Capture the cell that displays the provided text and extract its [X, Y] central coordinate. 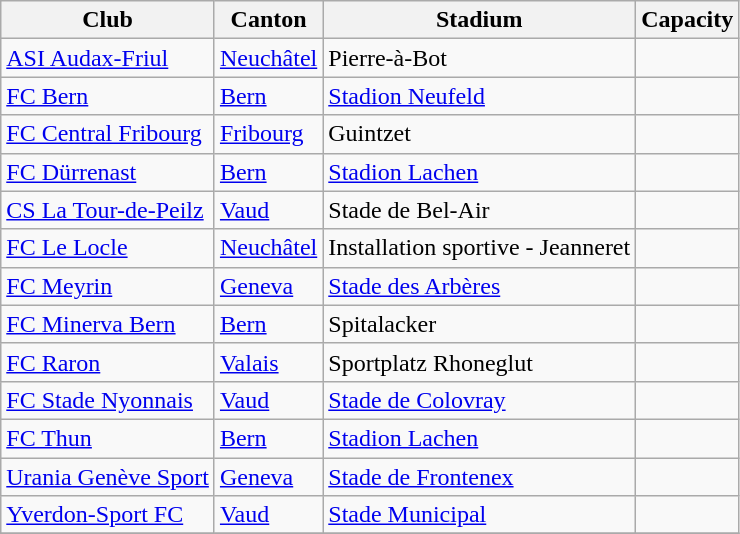
Sportplatz Rhoneglut [480, 362]
Stade de Frontenex [480, 477]
FC Thun [108, 438]
Stade Municipal [480, 515]
Stadium [480, 20]
FC Minerva Bern [108, 324]
Fribourg [268, 134]
Club [108, 20]
FC Stade Nyonnais [108, 400]
ASI Audax-Friul [108, 58]
Canton [268, 20]
Valais [268, 362]
Capacity [688, 20]
Guintzet [480, 134]
Installation sportive - Jeanneret [480, 248]
Pierre-à-Bot [480, 58]
Urania Genève Sport [108, 477]
Stadion Neufeld [480, 96]
FC Meyrin [108, 286]
FC Le Locle [108, 248]
FC Central Fribourg [108, 134]
FC Raron [108, 362]
Stade de Bel-Air [480, 210]
Stade des Arbères [480, 286]
Yverdon-Sport FC [108, 515]
FC Dürrenast [108, 172]
Spitalacker [480, 324]
FC Bern [108, 96]
CS La Tour-de-Peilz [108, 210]
Stade de Colovray [480, 400]
